Find where the given text appears and provide that cell's center as (X, Y) coordinate. 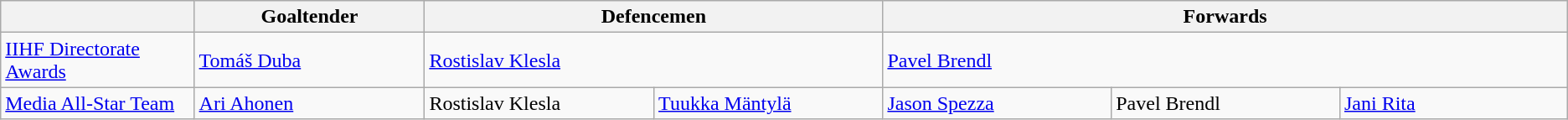
Jason Spezza (997, 103)
Jani Rita (1453, 103)
Media All-Star Team (97, 103)
IIHF Directorate Awards (97, 60)
Tomáš Duba (310, 60)
Goaltender (310, 17)
Forwards (1225, 17)
Tuukka Mäntylä (769, 103)
Ari Ahonen (310, 103)
Defencemen (653, 17)
